Find where the given text appears and provide that cell's center as (X, Y) coordinate. 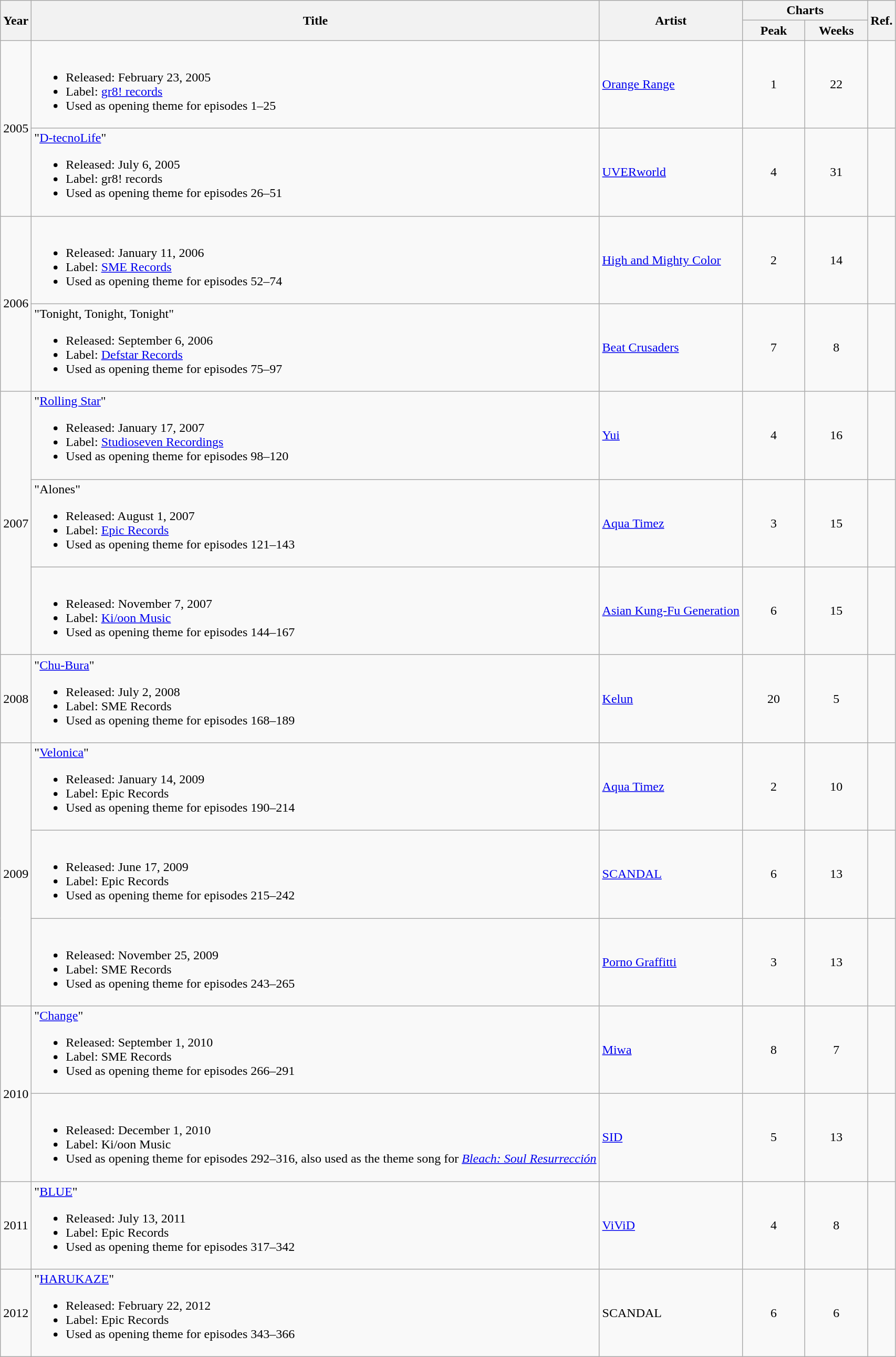
Released: November 25, 2009Label: SME RecordsUsed as opening theme for episodes 243–265 (315, 962)
Released: December 1, 2010Label: Ki/oon MusicUsed as opening theme for episodes 292–316, also used as the theme song for Bleach: Soul Resurrección (315, 1138)
Orange Range (671, 84)
UVERworld (671, 172)
"Velonica"Released: January 14, 2009Label: Epic RecordsUsed as opening theme for episodes 190–214 (315, 786)
Released: February 23, 2005Label: gr8! recordsUsed as opening theme for episodes 1–25 (315, 84)
Yui (671, 435)
Peak (773, 30)
Weeks (836, 30)
Released: June 17, 2009Label: Epic RecordsUsed as opening theme for episodes 215–242 (315, 874)
2011 (16, 1225)
Released: January 11, 2006Label: SME RecordsUsed as opening theme for episodes 52–74 (315, 260)
22 (836, 84)
2007 (16, 523)
Asian Kung-Fu Generation (671, 610)
"Tonight, Tonight, Tonight"Released: September 6, 2006Label: Defstar RecordsUsed as opening theme for episodes 75–97 (315, 348)
1 (773, 84)
2006 (16, 304)
"HARUKAZE"Released: February 22, 2012Label: Epic RecordsUsed as opening theme for episodes 343–366 (315, 1313)
"BLUE"Released: July 13, 2011Label: Epic RecordsUsed as opening theme for episodes 317–342 (315, 1225)
"D-tecnoLife"Released: July 6, 2005Label: gr8! recordsUsed as opening theme for episodes 26–51 (315, 172)
SID (671, 1138)
Released: November 7, 2007Label: Ki/oon MusicUsed as opening theme for episodes 144–167 (315, 610)
High and Mighty Color (671, 260)
Porno Graffitti (671, 962)
2009 (16, 874)
20 (773, 699)
Beat Crusaders (671, 348)
"Chu-Bura"Released: July 2, 2008Label: SME RecordsUsed as opening theme for episodes 168–189 (315, 699)
2010 (16, 1094)
Artist (671, 20)
Ref. (881, 20)
Year (16, 20)
14 (836, 260)
2005 (16, 128)
2012 (16, 1313)
Charts (805, 11)
ViViD (671, 1225)
Kelun (671, 699)
10 (836, 786)
"Change"Released: September 1, 2010Label: SME RecordsUsed as opening theme for episodes 266–291 (315, 1050)
"Rolling Star"Released: January 17, 2007Label: Studioseven RecordingsUsed as opening theme for episodes 98–120 (315, 435)
2008 (16, 699)
31 (836, 172)
Title (315, 20)
16 (836, 435)
"Alones"Released: August 1, 2007Label: Epic RecordsUsed as opening theme for episodes 121–143 (315, 523)
Miwa (671, 1050)
